Detect which cell encompasses the target text, then output its (x, y) center coordinate. 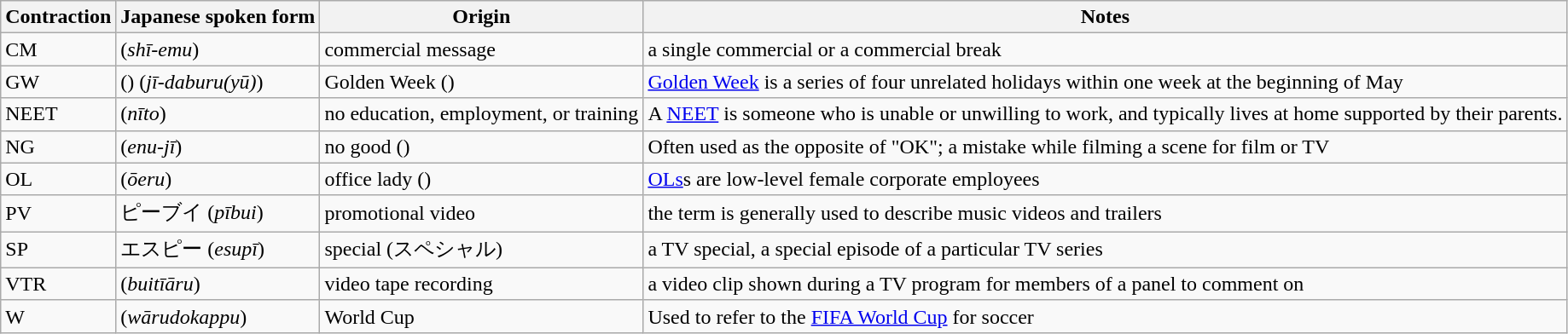
Golden Week is a series of four unrelated holidays within one week at the beginning of May (1106, 82)
a video clip shown during a TV program for members of a panel to comment on (1106, 284)
(wārudokappu) (218, 316)
Used to refer to the FIFA World Cup for soccer (1106, 316)
ピーブイ (pībui) (218, 213)
() (jī-daburu(yū)) (218, 82)
no good () (481, 147)
(nīto) (218, 114)
VTR (58, 284)
(enu-jī) (218, 147)
the term is generally used to describe music videos and trailers (1106, 213)
(ōeru) (218, 179)
promotional video (481, 213)
OLss are low-level female corporate employees (1106, 179)
CM (58, 49)
(shī-emu) (218, 49)
PV (58, 213)
GW (58, 82)
Contraction (58, 17)
NEET (58, 114)
office lady () (481, 179)
OL (58, 179)
W (58, 316)
A NEET is someone who is unable or unwilling to work, and typically lives at home supported by their parents. (1106, 114)
no education, employment, or training (481, 114)
Often used as the opposite of "OK"; a mistake while filming a scene for film or TV (1106, 147)
Origin (481, 17)
special (スペシャル) (481, 250)
Notes (1106, 17)
Golden Week () (481, 82)
a TV special, a special episode of a particular TV series (1106, 250)
a single commercial or a commercial break (1106, 49)
NG (58, 147)
World Cup (481, 316)
(buitīāru) (218, 284)
commercial message (481, 49)
Japanese spoken form (218, 17)
video tape recording (481, 284)
SP (58, 250)
エスピー (esupī) (218, 250)
